Output the (X, Y) coordinate of the center of the cell containing the given text.  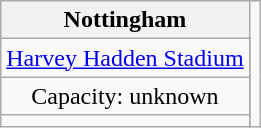
Nottingham (125, 20)
Harvey Hadden Stadium (125, 58)
Capacity: unknown (125, 96)
